Output the [X, Y] coordinate of the center of the cell containing the given text.  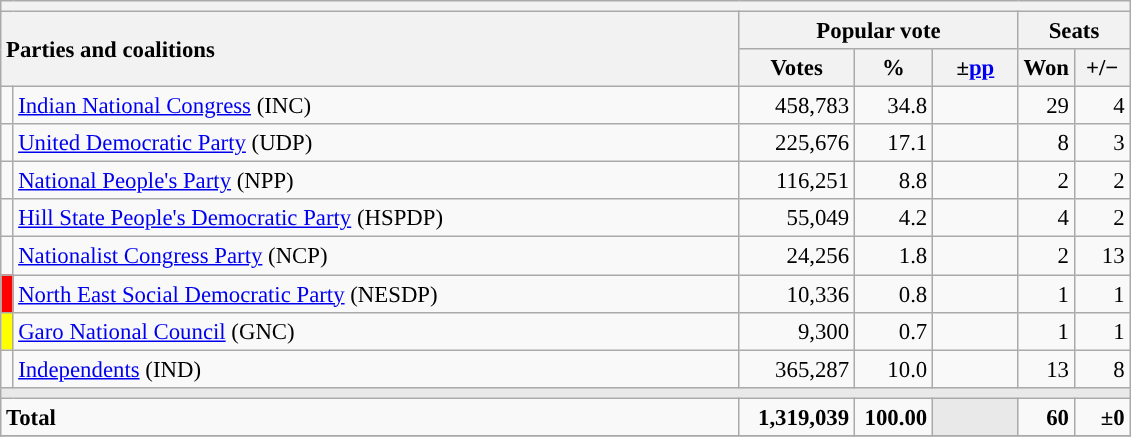
458,783 [797, 106]
+/− [1102, 68]
29 [1046, 106]
Garo National Council (GNC) [376, 331]
9,300 [797, 331]
10.0 [893, 369]
±pp [976, 68]
% [893, 68]
8.8 [893, 181]
Won [1046, 68]
Seats [1074, 31]
Hill State People's Democratic Party (HSPDP) [376, 219]
0.8 [893, 294]
3 [1102, 143]
116,251 [797, 181]
Indian National Congress (INC) [376, 106]
1,319,039 [797, 417]
365,287 [797, 369]
±0 [1102, 417]
4.2 [893, 219]
Total [370, 417]
17.1 [893, 143]
Votes [797, 68]
Popular vote [878, 31]
34.8 [893, 106]
225,676 [797, 143]
0.7 [893, 331]
55,049 [797, 219]
National People's Party (NPP) [376, 181]
Independents (IND) [376, 369]
United Democratic Party (UDP) [376, 143]
100.00 [893, 417]
1.8 [893, 256]
Parties and coalitions [370, 50]
24,256 [797, 256]
North East Social Democratic Party (NESDP) [376, 294]
Nationalist Congress Party (NCP) [376, 256]
60 [1046, 417]
10,336 [797, 294]
